Capture the cell that displays the provided text and extract its [X, Y] central coordinate. 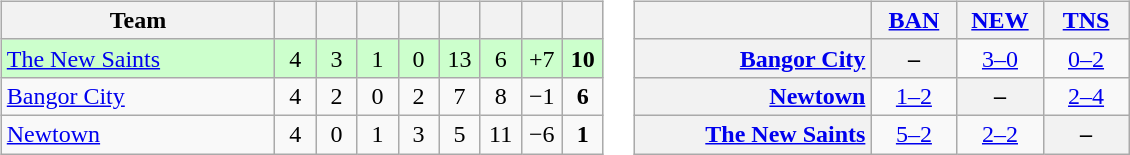
10 [582, 58]
7 [460, 96]
3–0 [1000, 58]
13 [460, 58]
1–2 [914, 96]
−6 [542, 134]
−1 [542, 96]
Team [138, 20]
5 [460, 134]
NEW [1000, 20]
5–2 [914, 134]
2–4 [1086, 96]
2–2 [1000, 134]
8 [500, 96]
TNS [1086, 20]
0–2 [1086, 58]
BAN [914, 20]
+7 [542, 58]
11 [500, 134]
